Return (x, y) of the center of cell containing provided text 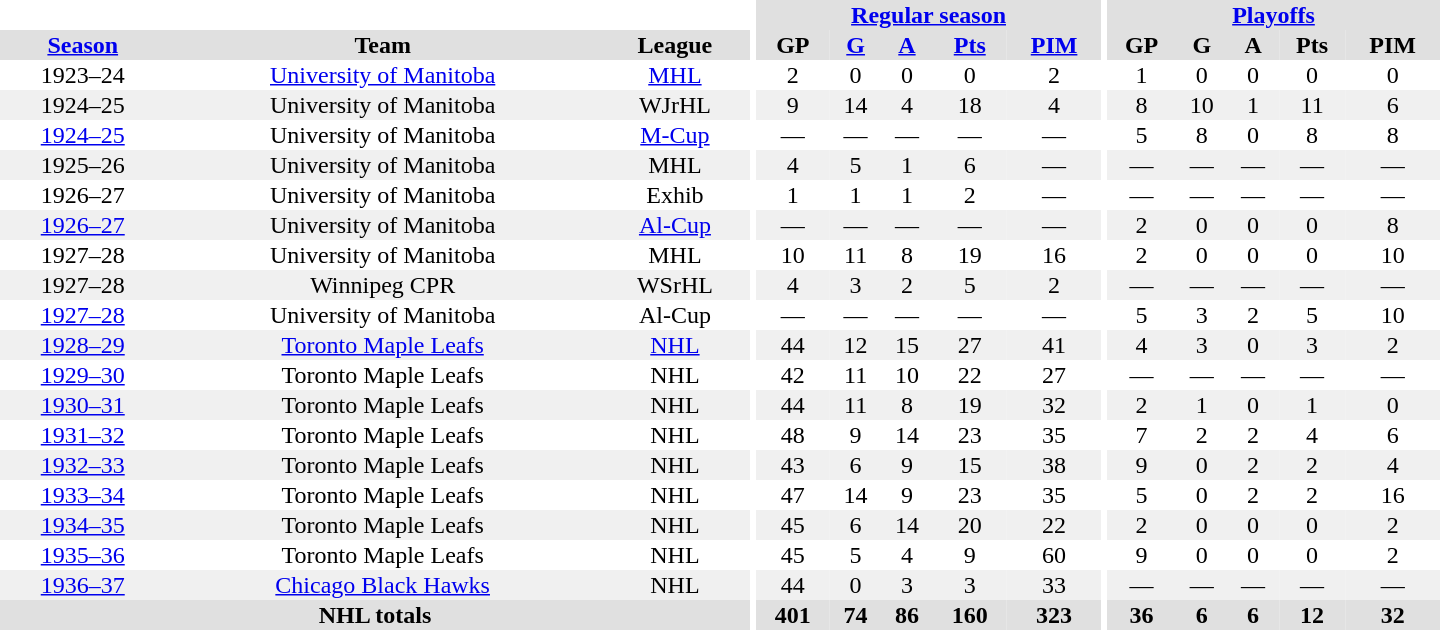
Team (382, 45)
43 (793, 465)
Exhib (675, 195)
47 (793, 495)
M-Cup (675, 135)
Playoffs (1274, 15)
36 (1142, 615)
7 (1142, 435)
1935–36 (82, 555)
41 (1054, 345)
1930–31 (82, 405)
1931–32 (82, 435)
1932–33 (82, 465)
WJrHL (675, 105)
86 (906, 615)
Season (82, 45)
1936–37 (82, 585)
1925–26 (82, 165)
38 (1054, 465)
1929–30 (82, 375)
1928–29 (82, 345)
42 (793, 375)
74 (856, 615)
18 (970, 105)
Winnipeg CPR (382, 285)
WSrHL (675, 285)
Chicago Black Hawks (382, 585)
401 (793, 615)
Regular season (929, 15)
League (675, 45)
20 (970, 525)
48 (793, 435)
NHL totals (375, 615)
33 (1054, 585)
60 (1054, 555)
323 (1054, 615)
1923–24 (82, 75)
160 (970, 615)
1934–35 (82, 525)
1933–34 (82, 495)
